Provide the (X, Y) coordinate of the cell's center where the given text is located.  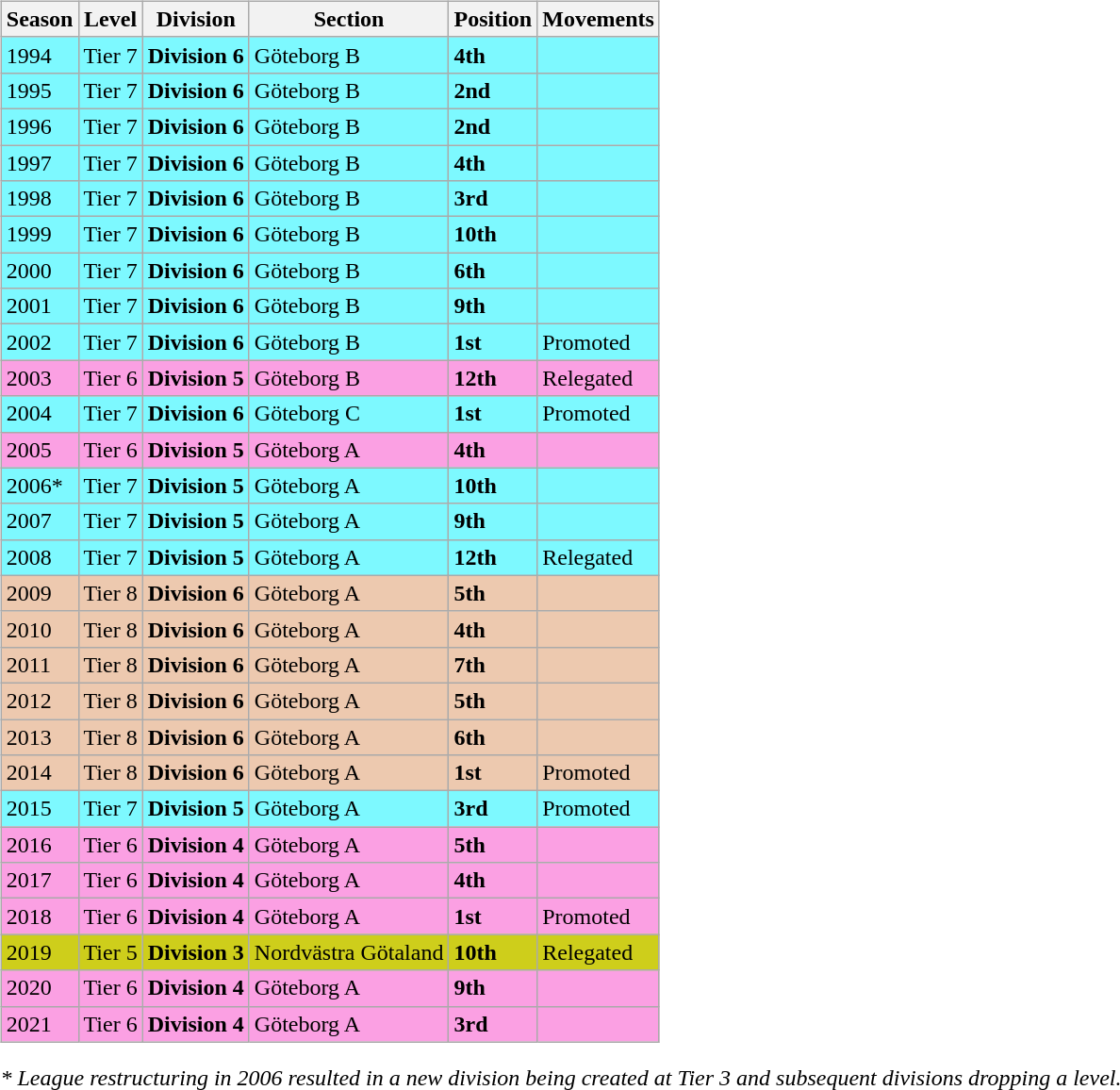
2017 (40, 881)
2001 (40, 306)
Season (40, 19)
Tier 5 (110, 952)
Nordvästra Götaland (349, 952)
1995 (40, 91)
2012 (40, 701)
2006* (40, 486)
2010 (40, 629)
2021 (40, 1024)
2003 (40, 378)
1996 (40, 126)
1997 (40, 163)
1998 (40, 199)
2011 (40, 665)
2008 (40, 557)
7th (493, 665)
2004 (40, 414)
Movements (599, 19)
2019 (40, 952)
2016 (40, 845)
Göteborg C (349, 414)
2007 (40, 521)
2002 (40, 342)
Section (349, 19)
2000 (40, 271)
2013 (40, 736)
Division (196, 19)
2015 (40, 809)
Position (493, 19)
2014 (40, 773)
2018 (40, 917)
2020 (40, 988)
2005 (40, 450)
1994 (40, 55)
1999 (40, 235)
Level (110, 19)
2009 (40, 593)
Division 3 (196, 952)
